Scan for the cell matching the given text and deliver its [X, Y] coordinate at center. 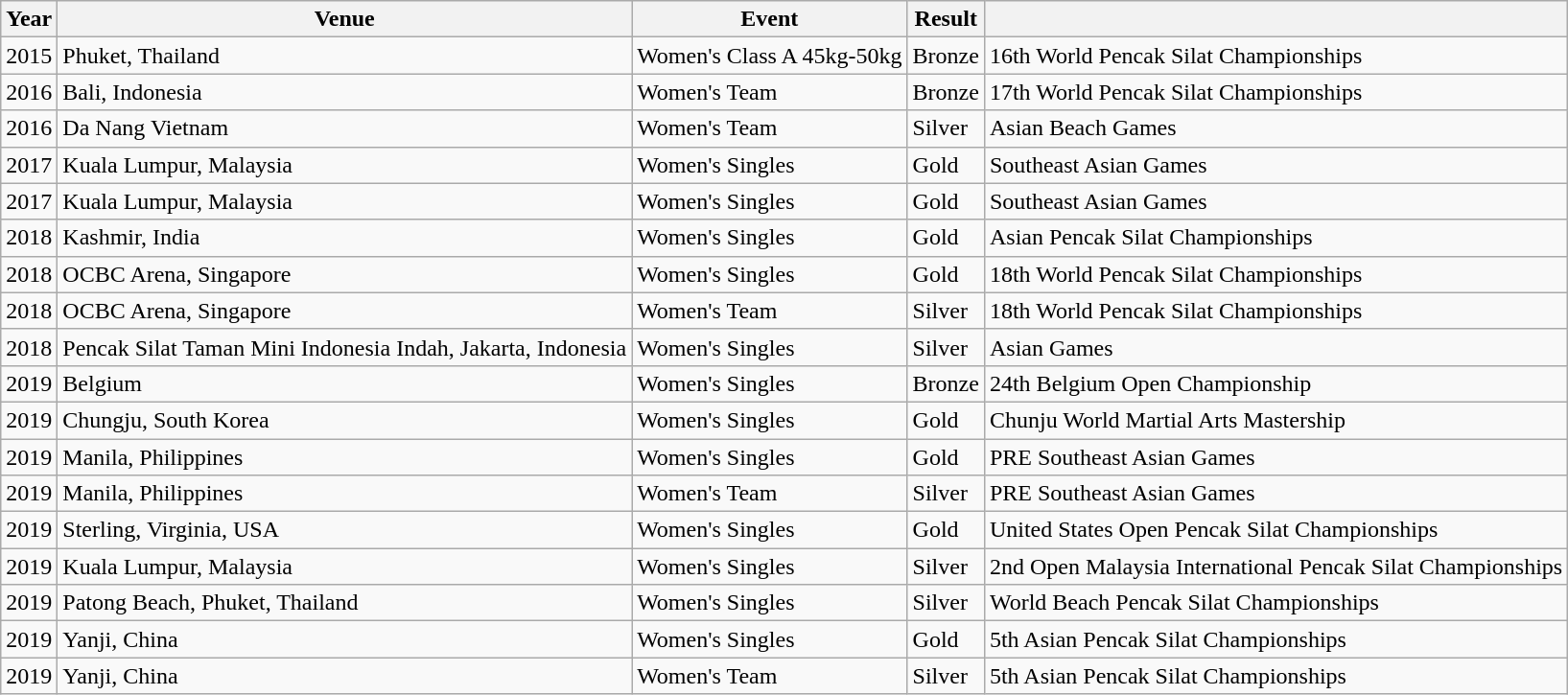
Kashmir, India [345, 238]
Year [29, 19]
Sterling, Virginia, USA [345, 530]
Chungju, South Korea [345, 420]
17th World Pencak Silat Championships [1275, 92]
Da Nang Vietnam [345, 128]
24th Belgium Open Championship [1275, 383]
Event [769, 19]
Asian Beach Games [1275, 128]
Result [946, 19]
2015 [29, 56]
16th World Pencak Silat Championships [1275, 56]
Chunju World Martial Arts Mastership [1275, 420]
Women's Class A 45kg-50kg [769, 56]
Phuket, Thailand [345, 56]
Patong Beach, Phuket, Thailand [345, 603]
Belgium [345, 383]
Asian Pencak Silat Championships [1275, 238]
Venue [345, 19]
United States Open Pencak Silat Championships [1275, 530]
Bali, Indonesia [345, 92]
World Beach Pencak Silat Championships [1275, 603]
2nd Open Malaysia International Pencak Silat Championships [1275, 567]
Pencak Silat Taman Mini Indonesia Indah, Jakarta, Indonesia [345, 347]
Asian Games [1275, 347]
